Determine the (X, Y) coordinate at the center of the cell enclosing the given text.  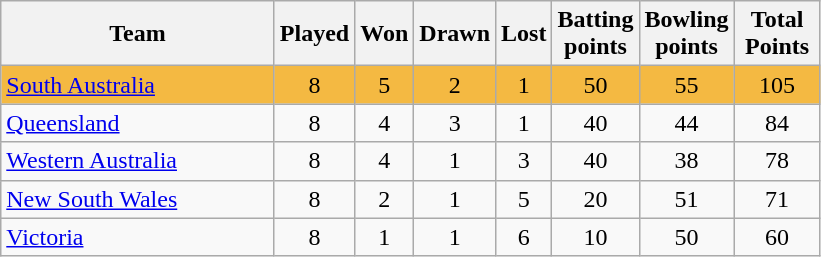
78 (777, 161)
84 (777, 123)
Bowling points (686, 34)
6 (524, 237)
Batting points (596, 34)
Queensland (138, 123)
Won (384, 34)
105 (777, 85)
Team (138, 34)
South Australia (138, 85)
Played (314, 34)
Victoria (138, 237)
10 (596, 237)
44 (686, 123)
Lost (524, 34)
New South Wales (138, 199)
51 (686, 199)
38 (686, 161)
Total Points (777, 34)
55 (686, 85)
71 (777, 199)
Western Australia (138, 161)
20 (596, 199)
60 (777, 237)
Drawn (455, 34)
